Scan for the cell matching the given text and deliver its (X, Y) coordinate at center. 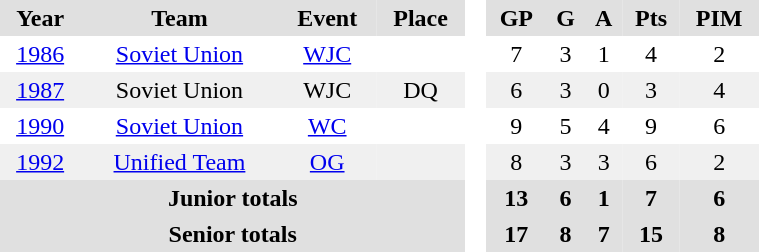
WC (328, 126)
Junior totals (232, 198)
Senior totals (232, 234)
G (566, 18)
Place (421, 18)
13 (517, 198)
0 (604, 90)
17 (517, 234)
1987 (40, 90)
Unified Team (179, 162)
Event (328, 18)
5 (566, 126)
15 (651, 234)
1992 (40, 162)
Year (40, 18)
Pts (651, 18)
PIM (719, 18)
Team (179, 18)
OG (328, 162)
DQ (421, 90)
GP (517, 18)
1986 (40, 54)
1990 (40, 126)
A (604, 18)
